Determine the [x, y] coordinate at the center of the cell enclosing the given text.  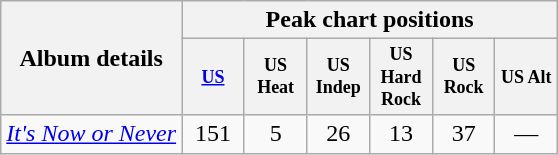
It's Now or Never [92, 134]
37 [464, 134]
US Hard Rock [402, 77]
US [214, 77]
5 [276, 134]
US Rock [464, 77]
26 [338, 134]
Peak chart positions [370, 20]
US Alt [526, 77]
US Indep [338, 77]
151 [214, 134]
Album details [92, 58]
13 [402, 134]
US Heat [276, 77]
— [526, 134]
